Extract the [X, Y] coordinate from the center of the cell holding the provided text.  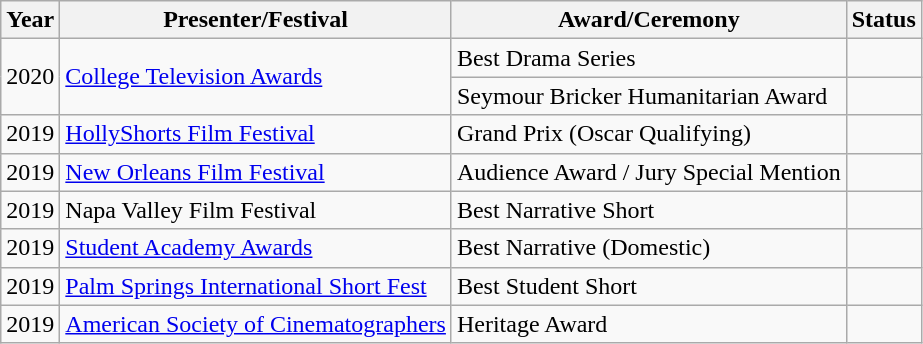
American Society of Cinematographers [256, 324]
Best Student Short [648, 286]
Seymour Bricker Humanitarian Award [648, 96]
Napa Valley Film Festival [256, 210]
2020 [30, 77]
Palm Springs International Short Fest [256, 286]
Status [884, 20]
College Television Awards [256, 77]
Grand Prix (Oscar Qualifying) [648, 134]
Award/Ceremony [648, 20]
New Orleans Film Festival [256, 172]
Audience Award / Jury Special Mention [648, 172]
Best Narrative (Domestic) [648, 248]
HollyShorts Film Festival [256, 134]
Presenter/Festival [256, 20]
Heritage Award [648, 324]
Student Academy Awards [256, 248]
Year [30, 20]
Best Drama Series [648, 58]
Best Narrative Short [648, 210]
